Identify which cell holds the provided text, then report its [x, y] central coordinate. 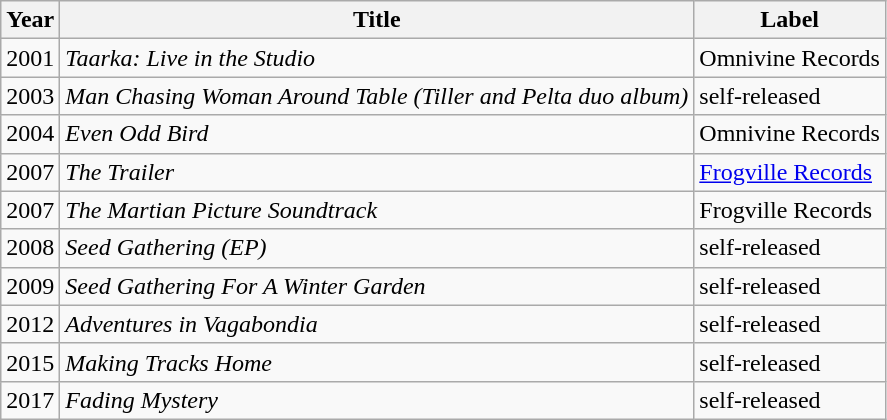
2015 [30, 362]
2009 [30, 286]
Making Tracks Home [377, 362]
Title [377, 20]
Seed Gathering For A Winter Garden [377, 286]
2001 [30, 58]
Even Odd Bird [377, 134]
Adventures in Vagabondia [377, 324]
Taarka: Live in the Studio [377, 58]
2012 [30, 324]
2008 [30, 248]
2004 [30, 134]
Label [790, 20]
2017 [30, 400]
Seed Gathering (EP) [377, 248]
Fading Mystery [377, 400]
The Trailer [377, 172]
The Martian Picture Soundtrack [377, 210]
Man Chasing Woman Around Table (Tiller and Pelta duo album) [377, 96]
Year [30, 20]
2003 [30, 96]
